Return the (x, y) coordinate for the center point of the cell that contains the specified text.  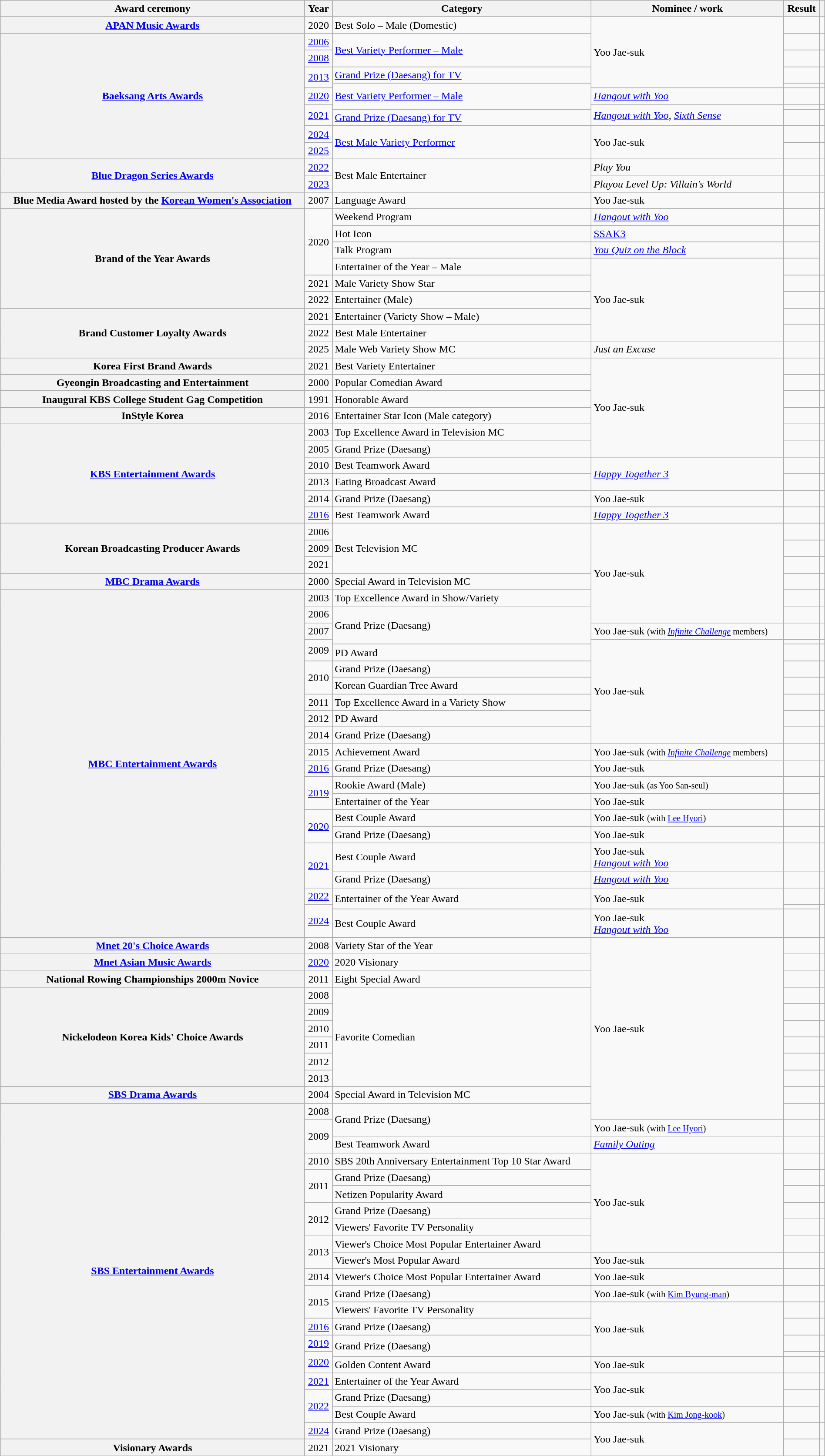
Korea First Brand Awards (152, 366)
Playou Level Up: Villain's World (687, 184)
Best Solo – Male (Domestic) (462, 25)
Male Web Variety Show MC (462, 349)
Weekend Program (462, 217)
Brand of the Year Awards (152, 258)
Achievement Award (462, 752)
Gyeongin Broadcasting and Entertainment (152, 382)
Hangout with Yoo, Sixth Sense (687, 115)
You Quiz on the Block (687, 250)
Eating Broadcast Award (462, 482)
Top Excellence Award in a Variety Show (462, 702)
Honorable Award (462, 399)
2021 Visionary (462, 1447)
Inaugural KBS College Student Gag Competition (152, 399)
Mnet Asian Music Awards (152, 962)
Blue Dragon Series Awards (152, 175)
2023 (319, 184)
Korean Guardian Tree Award (462, 685)
Result (802, 9)
Nickelodeon Korea Kids' Choice Awards (152, 1037)
Yoo Jae-suk (with Kim Byung-man) (687, 1294)
InStyle Korea (152, 416)
National Rowing Championships 2000m Novice (152, 979)
Entertainer of the Year – Male (462, 267)
Golden Content Award (462, 1365)
Netizen Popularity Award (462, 1194)
Visionary Awards (152, 1447)
Best Male Variety Performer (462, 142)
Eight Special Award (462, 979)
Blue Media Award hosted by the Korean Women's Association (152, 201)
Category (462, 9)
Best Variety Entertainer (462, 366)
Entertainer of the Year (462, 802)
Favorite Comedian (462, 1037)
Mnet 20's Choice Awards (152, 946)
SBS Entertainment Awards (152, 1271)
Entertainer (Variety Show – Male) (462, 316)
Brand Customer Loyalty Awards (152, 333)
Rookie Award (Male) (462, 785)
KBS Entertainment Awards (152, 473)
2005 (319, 449)
Nominee / work (687, 9)
Talk Program (462, 250)
2004 (319, 1095)
Play You (687, 167)
Male Variety Show Star (462, 283)
Just an Excuse (687, 349)
Yoo Jae-suk (as Yoo San-seul) (687, 785)
SSAK3 (687, 234)
Baeksang Arts Awards (152, 97)
Entertainer Star Icon (Male category) (462, 416)
Korean Broadcasting Producer Awards (152, 548)
MBC Entertainment Awards (152, 763)
MBC Drama Awards (152, 581)
Viewer's Most Popular Award (462, 1261)
Popular Comedian Award (462, 382)
SBS 20th Anniversary Entertainment Top 10 Star Award (462, 1161)
2020 Visionary (462, 962)
APAN Music Awards (152, 25)
Year (319, 9)
Top Excellence Award in Television MC (462, 432)
Best Television MC (462, 548)
SBS Drama Awards (152, 1095)
Family Outing (687, 1144)
Yoo Jae-suk (with Kim Jong-kook) (687, 1414)
Language Award (462, 201)
Top Excellence Award in Show/Variety (462, 598)
Hot Icon (462, 234)
1991 (319, 399)
Variety Star of the Year (462, 946)
Entertainer (Male) (462, 300)
Award ceremony (152, 9)
